Output the [x, y] coordinate of the center of the cell containing the given text.  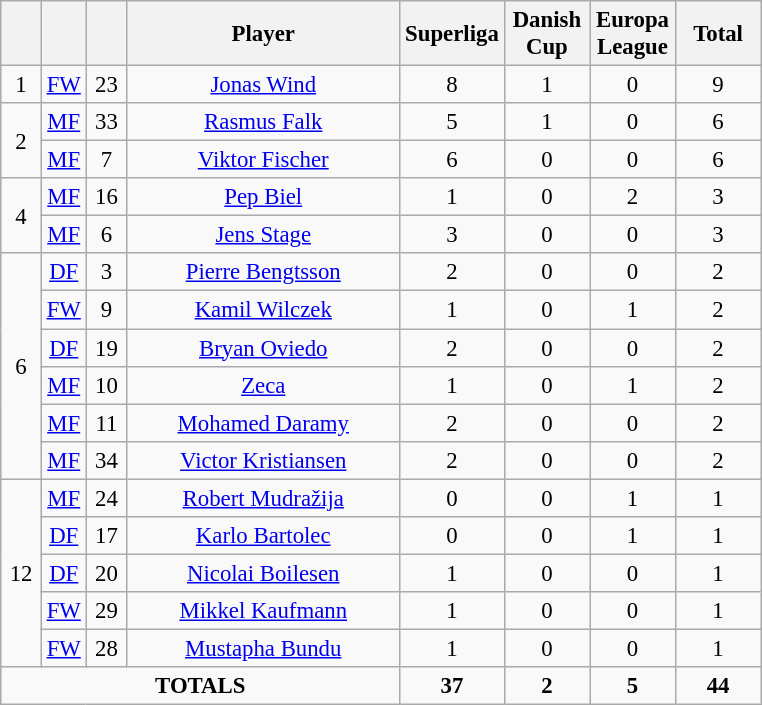
Mikkel Kaufmann [264, 611]
16 [106, 197]
12 [22, 573]
Zeca [264, 385]
19 [106, 348]
Superliga [452, 34]
8 [452, 85]
28 [106, 648]
Bryan Oviedo [264, 348]
34 [106, 460]
Karlo Bartolec [264, 536]
Robert Mudražija [264, 498]
Victor Kristiansen [264, 460]
Kamil Wilczek [264, 310]
20 [106, 573]
Viktor Fischer [264, 160]
TOTALS [200, 686]
7 [106, 160]
Jonas Wind [264, 85]
Rasmus Falk [264, 122]
Total [718, 34]
37 [452, 686]
44 [718, 686]
Pierre Bengtsson [264, 273]
Jens Stage [264, 235]
29 [106, 611]
Danish Cup [547, 34]
Mustapha Bundu [264, 648]
33 [106, 122]
4 [22, 216]
24 [106, 498]
Nicolai Boilesen [264, 573]
17 [106, 536]
Player [264, 34]
Europa League [633, 34]
Mohamed Daramy [264, 423]
10 [106, 385]
Pep Biel [264, 197]
23 [106, 85]
11 [106, 423]
